Detect which cell encompasses the target text, then output its (X, Y) center coordinate. 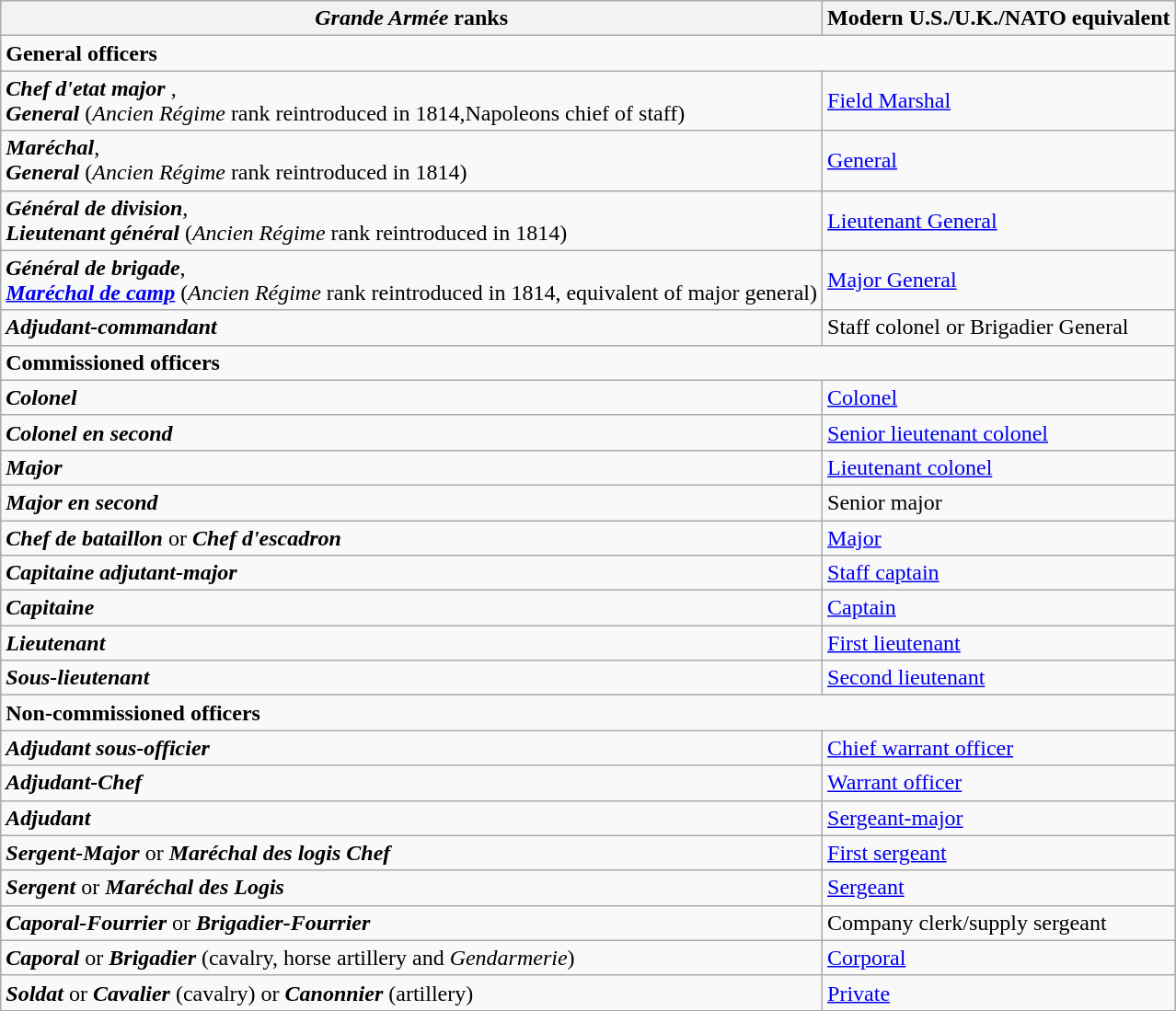
Général de division,Lieutenant général (Ancien Régime rank reintroduced in 1814) (412, 221)
General officers (588, 53)
Sous-lieutenant (412, 678)
Sergeant-major (999, 818)
Modern U.S./U.K./NATO equivalent (999, 18)
Général de brigade,Maréchal de camp (Ancien Régime rank reintroduced in 1814, equivalent of major general) (412, 280)
Senior lieutenant colonel (999, 432)
Caporal or Brigadier (cavalry, horse artillery and Gendarmerie) (412, 958)
Major General (999, 280)
Corporal (999, 958)
Lieutenant colonel (999, 467)
Chief warrant officer (999, 748)
Chef de bataillon or Chef d'escadron (412, 538)
Second lieutenant (999, 678)
Lieutenant General (999, 221)
Grande Armée ranks (412, 18)
Lieutenant (412, 643)
Warrant officer (999, 783)
Caporal-Fourrier or Brigadier-Fourrier (412, 923)
Commissioned officers (588, 362)
Senior major (999, 502)
Soldat or Cavalier (cavalry) or Canonnier (artillery) (412, 993)
First sergeant (999, 853)
Chef d'etat major ,General (Ancien Régime rank reintroduced in 1814,Napoleons chief of staff) (412, 101)
Staff colonel or Brigadier General (999, 327)
Major en second (412, 502)
General (999, 160)
Captain (999, 608)
Adjudant-commandant (412, 327)
Sergent or Maréchal des Logis (412, 888)
Capitaine adjutant-major (412, 573)
Company clerk/supply sergeant (999, 923)
Staff captain (999, 573)
Adjudant sous-officier (412, 748)
Field Marshal (999, 101)
Non-commissioned officers (588, 713)
Adjudant-Chef (412, 783)
Colonel en second (412, 432)
Capitaine (412, 608)
Private (999, 993)
Sergent-Major or Maréchal des logis Chef (412, 853)
Maréchal,General (Ancien Régime rank reintroduced in 1814) (412, 160)
Adjudant (412, 818)
First lieutenant (999, 643)
Sergeant (999, 888)
